Locate the cell with the specified text and output its (X, Y) center coordinate. 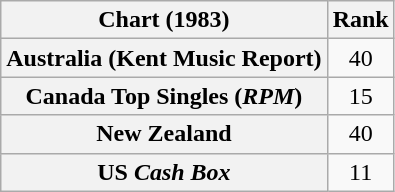
Canada Top Singles (RPM) (164, 96)
11 (360, 172)
15 (360, 96)
New Zealand (164, 134)
Australia (Kent Music Report) (164, 58)
Rank (360, 20)
US Cash Box (164, 172)
Chart (1983) (164, 20)
